Determine the [X, Y] coordinate at the center of the cell enclosing the given text.  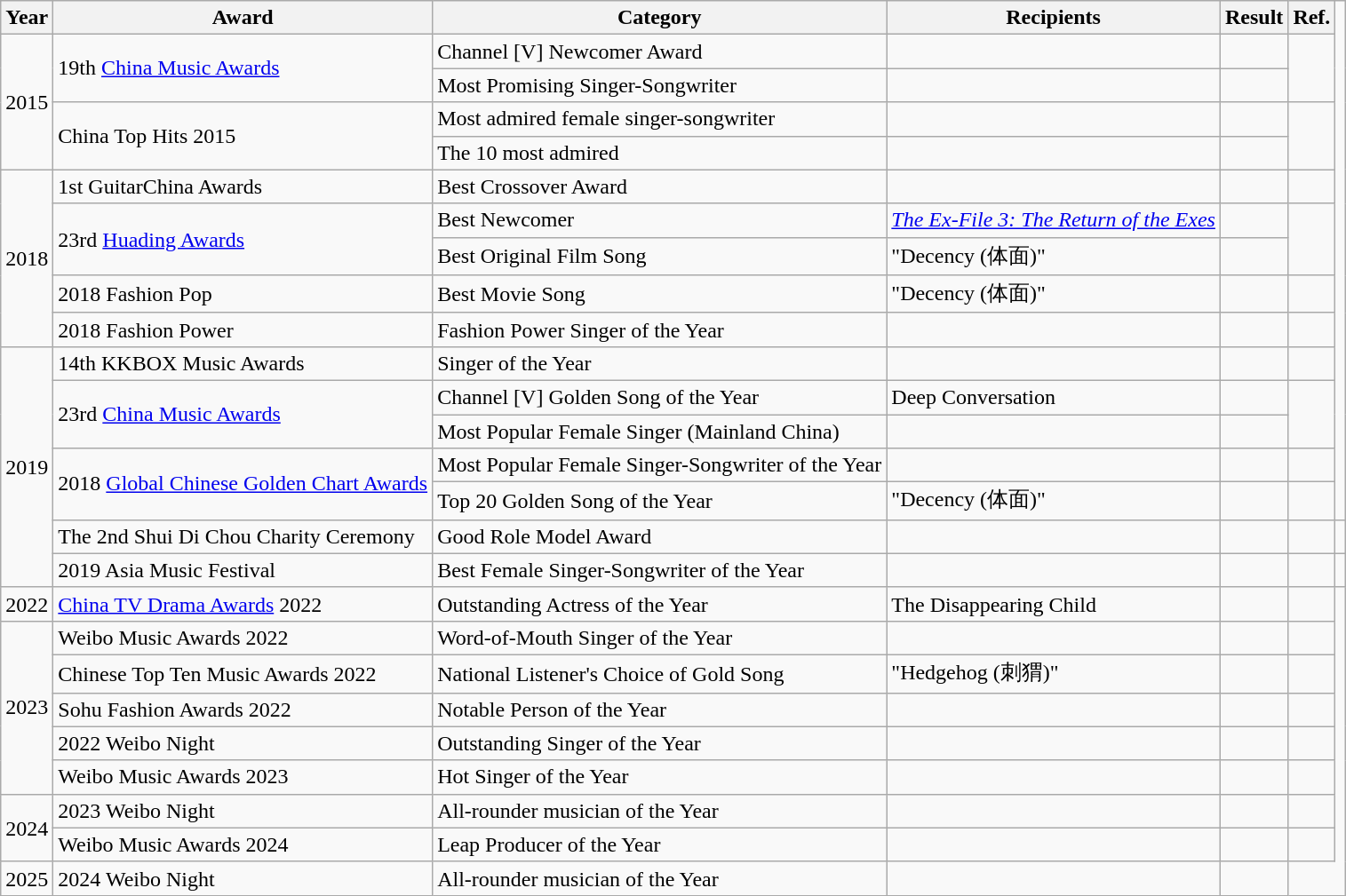
Fashion Power Singer of the Year [659, 329]
Weibo Music Awards 2022 [243, 638]
Year [27, 18]
National Listener's Choice of Gold Song [659, 673]
Chinese Top Ten Music Awards 2022 [243, 673]
2019 [27, 467]
Sohu Fashion Awards 2022 [243, 710]
Singer of the Year [659, 363]
23rd China Music Awards [243, 414]
Hot Singer of the Year [659, 777]
14th KKBOX Music Awards [243, 363]
Most Popular Female Singer (Mainland China) [659, 431]
Leap Producer of the Year [659, 844]
Result [1254, 18]
23rd Huading Awards [243, 240]
Most Promising Singer-Songwriter [659, 85]
19th China Music Awards [243, 68]
Weibo Music Awards 2023 [243, 777]
Best Original Film Song [659, 256]
2018 Fashion Pop [243, 295]
Good Role Model Award [659, 536]
2023 Weibo Night [243, 811]
Best Female Singer-Songwriter of the Year [659, 570]
Outstanding Actress of the Year [659, 604]
2022 Weibo Night [243, 743]
2024 Weibo Night [243, 878]
2023 [27, 707]
Notable Person of the Year [659, 710]
Best Newcomer [659, 220]
Category [659, 18]
Recipients [1054, 18]
"Hedgehog (刺猬)" [1054, 673]
Weibo Music Awards 2024 [243, 844]
2018 Global Chinese Golden Chart Awards [243, 485]
2019 Asia Music Festival [243, 570]
Most Popular Female Singer-Songwriter of the Year [659, 465]
2018 [27, 258]
Award [243, 18]
The Ex-File 3: The Return of the Exes [1054, 220]
2022 [27, 604]
Best Movie Song [659, 295]
Deep Conversation [1054, 397]
China Top Hits 2015 [243, 136]
Word-of-Mouth Singer of the Year [659, 638]
2024 [27, 828]
Outstanding Singer of the Year [659, 743]
2025 [27, 878]
The 10 most admired [659, 153]
China TV Drama Awards 2022 [243, 604]
Top 20 Golden Song of the Year [659, 501]
2015 [27, 102]
Ref. [1311, 18]
Most admired female singer-songwriter [659, 119]
The 2nd Shui Di Chou Charity Ceremony [243, 536]
Channel [V] Golden Song of the Year [659, 397]
Best Crossover Award [659, 186]
1st GuitarChina Awards [243, 186]
The Disappearing Child [1054, 604]
2018 Fashion Power [243, 329]
Channel [V] Newcomer Award [659, 52]
